Capture the cell that displays the provided text and extract its (X, Y) central coordinate. 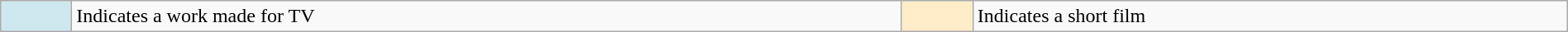
Indicates a work made for TV (486, 16)
Indicates a short film (1270, 16)
